From the cell containing the given text, extract its center point as [X, Y] coordinate. 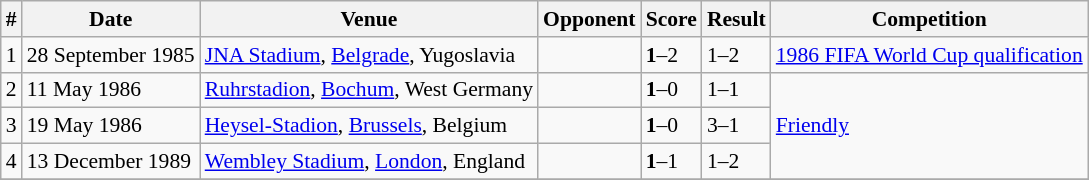
2 [12, 90]
28 September 1985 [111, 55]
13 December 1989 [111, 162]
Ruhrstadion, Bochum, West Germany [369, 90]
3 [12, 126]
11 May 1986 [111, 90]
Friendly [930, 126]
4 [12, 162]
JNA Stadium, Belgrade, Yugoslavia [369, 55]
Venue [369, 19]
Competition [930, 19]
Date [111, 19]
1 [12, 55]
3–1 [736, 126]
1986 FIFA World Cup qualification [930, 55]
# [12, 19]
Result [736, 19]
19 May 1986 [111, 126]
Wembley Stadium, London, England [369, 162]
Score [672, 19]
Heysel-Stadion, Brussels, Belgium [369, 126]
Opponent [590, 19]
